Locate the cell with the specified text and output its (X, Y) center coordinate. 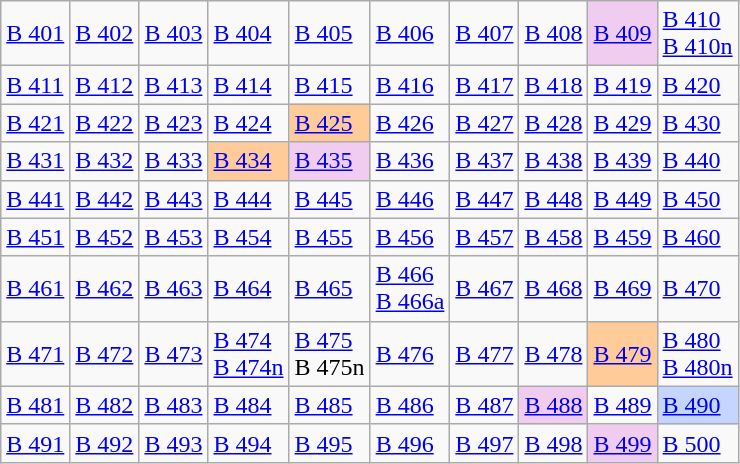
B 451 (36, 237)
B 468 (554, 288)
B 418 (554, 85)
B 430 (698, 123)
B 423 (174, 123)
B 414 (248, 85)
B 477 (484, 354)
B 439 (622, 161)
B 496 (410, 443)
B 410B 410n (698, 34)
B 479 (622, 354)
B 427 (484, 123)
B 450 (698, 199)
B 408 (554, 34)
B 436 (410, 161)
B 434 (248, 161)
B 486 (410, 405)
B 444 (248, 199)
B 455 (330, 237)
B 431 (36, 161)
B 489 (622, 405)
B 401 (36, 34)
B 470 (698, 288)
B 499 (622, 443)
B 493 (174, 443)
B 442 (104, 199)
B 467 (484, 288)
B 406 (410, 34)
B 422 (104, 123)
B 424 (248, 123)
B 411 (36, 85)
B 417 (484, 85)
B 404 (248, 34)
B 491 (36, 443)
B 476 (410, 354)
B 425 (330, 123)
B 458 (554, 237)
B 473 (174, 354)
B 487 (484, 405)
B 446 (410, 199)
B 421 (36, 123)
B 475B 475n (330, 354)
B 482 (104, 405)
B 481 (36, 405)
B 485 (330, 405)
B 419 (622, 85)
B 409 (622, 34)
B 447 (484, 199)
B 429 (622, 123)
B 437 (484, 161)
B 413 (174, 85)
B 420 (698, 85)
B 448 (554, 199)
B 483 (174, 405)
B 416 (410, 85)
B 478 (554, 354)
B 474B 474n (248, 354)
B 415 (330, 85)
B 407 (484, 34)
B 428 (554, 123)
B 462 (104, 288)
B 465 (330, 288)
B 456 (410, 237)
B 412 (104, 85)
B 440 (698, 161)
B 454 (248, 237)
B 497 (484, 443)
B 472 (104, 354)
B 498 (554, 443)
B 441 (36, 199)
B 402 (104, 34)
B 463 (174, 288)
B 488 (554, 405)
B 449 (622, 199)
B 490 (698, 405)
B 480B 480n (698, 354)
B 426 (410, 123)
B 405 (330, 34)
B 494 (248, 443)
B 443 (174, 199)
B 469 (622, 288)
B 464 (248, 288)
B 445 (330, 199)
B 471 (36, 354)
B 452 (104, 237)
B 500 (698, 443)
B 453 (174, 237)
B 433 (174, 161)
B 495 (330, 443)
B 457 (484, 237)
B 432 (104, 161)
B 459 (622, 237)
B 438 (554, 161)
B 460 (698, 237)
B 403 (174, 34)
B 492 (104, 443)
B 484 (248, 405)
B 461 (36, 288)
B 435 (330, 161)
B 466B 466a (410, 288)
